Return the [X, Y] coordinate for the center point of the cell that contains the specified text.  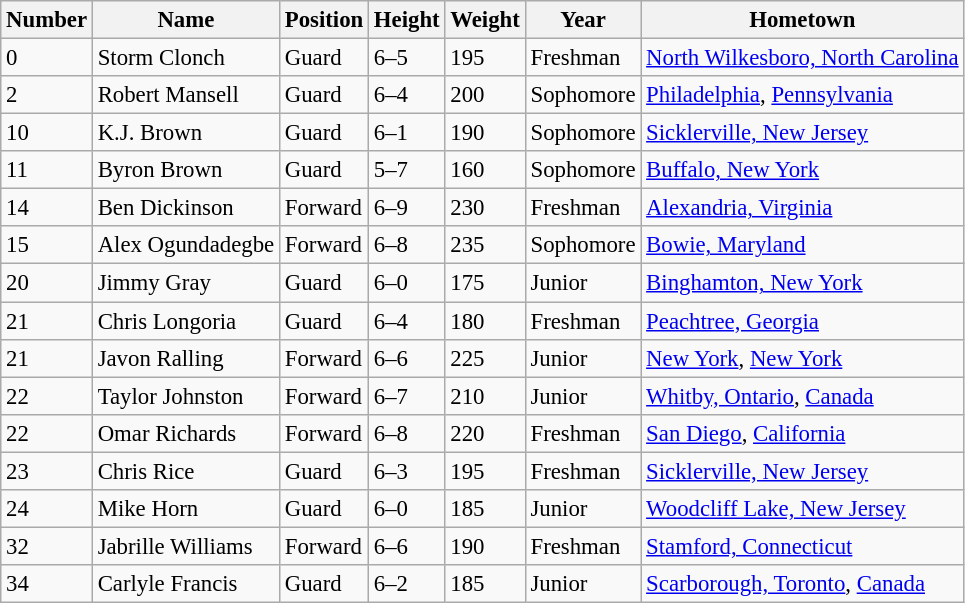
Bowie, Maryland [802, 245]
Scarborough, Toronto, Canada [802, 584]
160 [485, 170]
North Wilkesboro, North Carolina [802, 58]
6–7 [407, 396]
Jimmy Gray [186, 283]
5–7 [407, 170]
14 [47, 208]
220 [485, 433]
6–2 [407, 584]
Whitby, Ontario, Canada [802, 396]
Stamford, Connecticut [802, 546]
Weight [485, 20]
Number [47, 20]
6–5 [407, 58]
Chris Longoria [186, 321]
24 [47, 509]
Hometown [802, 20]
Philadelphia, Pennsylvania [802, 95]
Javon Ralling [186, 358]
11 [47, 170]
210 [485, 396]
Jabrille Williams [186, 546]
Peachtree, Georgia [802, 321]
Binghamton, New York [802, 283]
Omar Richards [186, 433]
200 [485, 95]
225 [485, 358]
230 [485, 208]
10 [47, 133]
K.J. Brown [186, 133]
New York, New York [802, 358]
Byron Brown [186, 170]
23 [47, 471]
Ben Dickinson [186, 208]
Woodcliff Lake, New Jersey [802, 509]
San Diego, California [802, 433]
6–9 [407, 208]
Name [186, 20]
Mike Horn [186, 509]
Carlyle Francis [186, 584]
34 [47, 584]
2 [47, 95]
6–1 [407, 133]
Height [407, 20]
20 [47, 283]
0 [47, 58]
Position [324, 20]
180 [485, 321]
6–3 [407, 471]
15 [47, 245]
Buffalo, New York [802, 170]
Chris Rice [186, 471]
Alex Ogundadegbe [186, 245]
Storm Clonch [186, 58]
235 [485, 245]
32 [47, 546]
Robert Mansell [186, 95]
Year [583, 20]
Taylor Johnston [186, 396]
Alexandria, Virginia [802, 208]
175 [485, 283]
